Output the [x, y] coordinate of the center of the cell containing the given text.  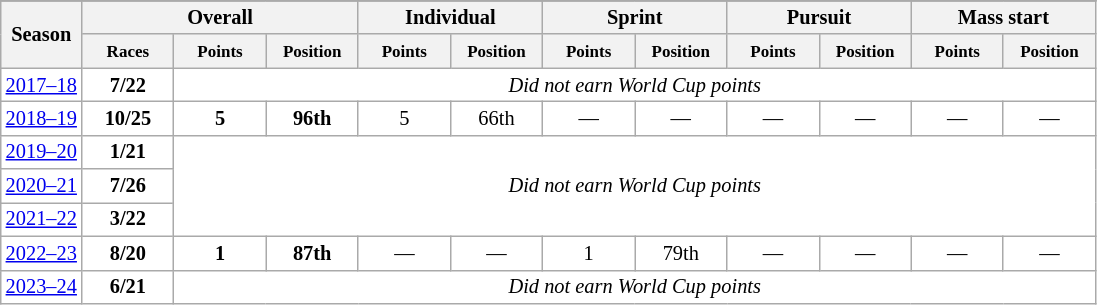
Mass start [1003, 17]
66th [496, 118]
Sprint [635, 17]
2023–24 [42, 287]
Overall [220, 17]
2022–23 [42, 253]
8/20 [128, 253]
2019–20 [42, 152]
2017–18 [42, 85]
3/22 [128, 219]
96th [312, 118]
Pursuit [819, 17]
7/22 [128, 85]
Individual [450, 17]
6/21 [128, 287]
10/25 [128, 118]
1/21 [128, 152]
Season [42, 34]
Races [128, 51]
87th [312, 253]
79th [681, 253]
7/26 [128, 186]
2018–19 [42, 118]
2020–21 [42, 186]
2021–22 [42, 219]
